Search for the cell housing the specified text and yield its (x, y) center coordinate. 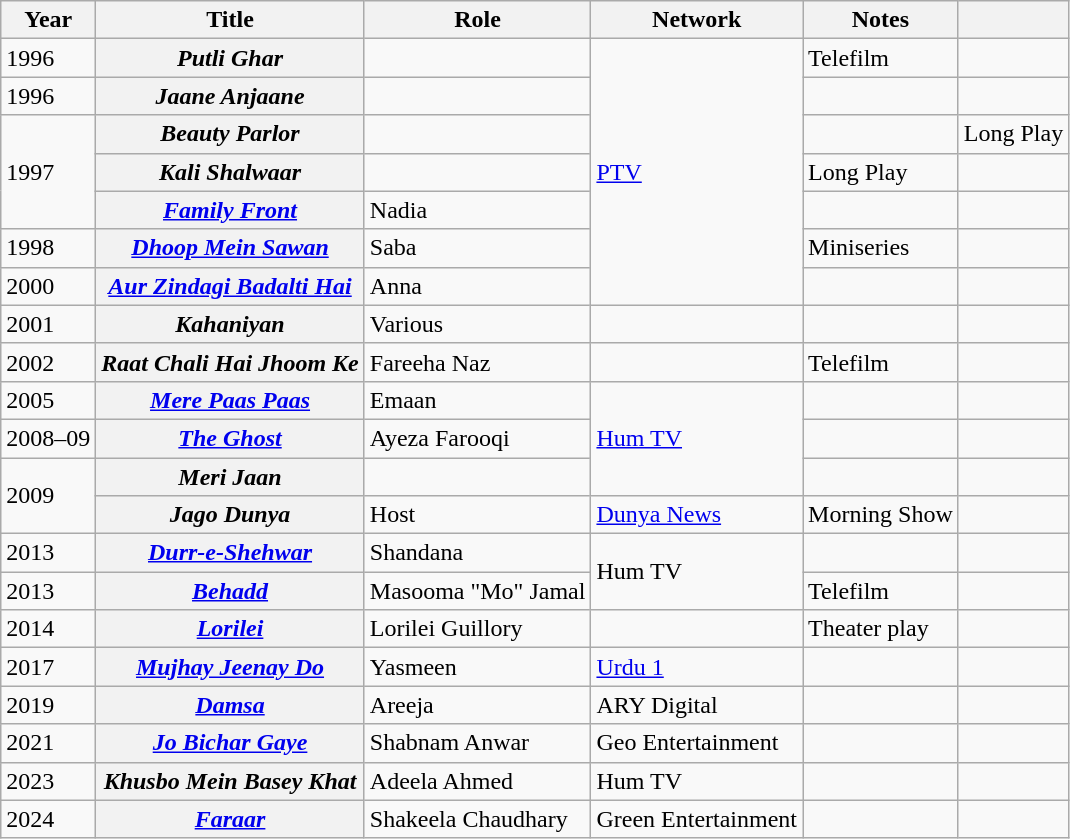
2005 (48, 400)
Anna (478, 286)
Geo Entertainment (697, 743)
Kali Shalwaar (230, 172)
Aur Zindagi Badalti Hai (230, 286)
1997 (48, 172)
Jaane Anjaane (230, 96)
Faraar (230, 819)
Dunya News (697, 515)
Shandana (478, 553)
2019 (48, 705)
Adeela Ahmed (478, 781)
Year (48, 20)
1998 (48, 248)
Raat Chali Hai Jhoom Ke (230, 362)
2023 (48, 781)
Mere Paas Paas (230, 400)
Yasmeen (478, 667)
Emaan (478, 400)
2014 (48, 629)
2024 (48, 819)
2001 (48, 324)
Title (230, 20)
Lorilei (230, 629)
Jago Dunya (230, 515)
Shakeela Chaudhary (478, 819)
The Ghost (230, 438)
2017 (48, 667)
ARY Digital (697, 705)
Role (478, 20)
Beauty Parlor (230, 134)
Miniseries (881, 248)
2008–09 (48, 438)
Notes (881, 20)
Durr-e-Shehwar (230, 553)
Ayeza Farooqi (478, 438)
2021 (48, 743)
Theater play (881, 629)
Areeja (478, 705)
Lorilei Guillory (478, 629)
Damsa (230, 705)
Various (478, 324)
Morning Show (881, 515)
Meri Jaan (230, 477)
Urdu 1 (697, 667)
Mujhay Jeenay Do (230, 667)
2000 (48, 286)
Jo Bichar Gaye (230, 743)
Network (697, 20)
Masooma "Mo" Jamal (478, 591)
Khusbo Mein Basey Khat (230, 781)
Kahaniyan (230, 324)
Dhoop Mein Sawan (230, 248)
Green Entertainment (697, 819)
Family Front (230, 210)
PTV (697, 172)
Behadd (230, 591)
Shabnam Anwar (478, 743)
Nadia (478, 210)
Saba (478, 248)
2009 (48, 496)
Putli Ghar (230, 58)
Fareeha Naz (478, 362)
Host (478, 515)
2002 (48, 362)
